Output the (x, y) coordinate of the center of the cell containing the given text.  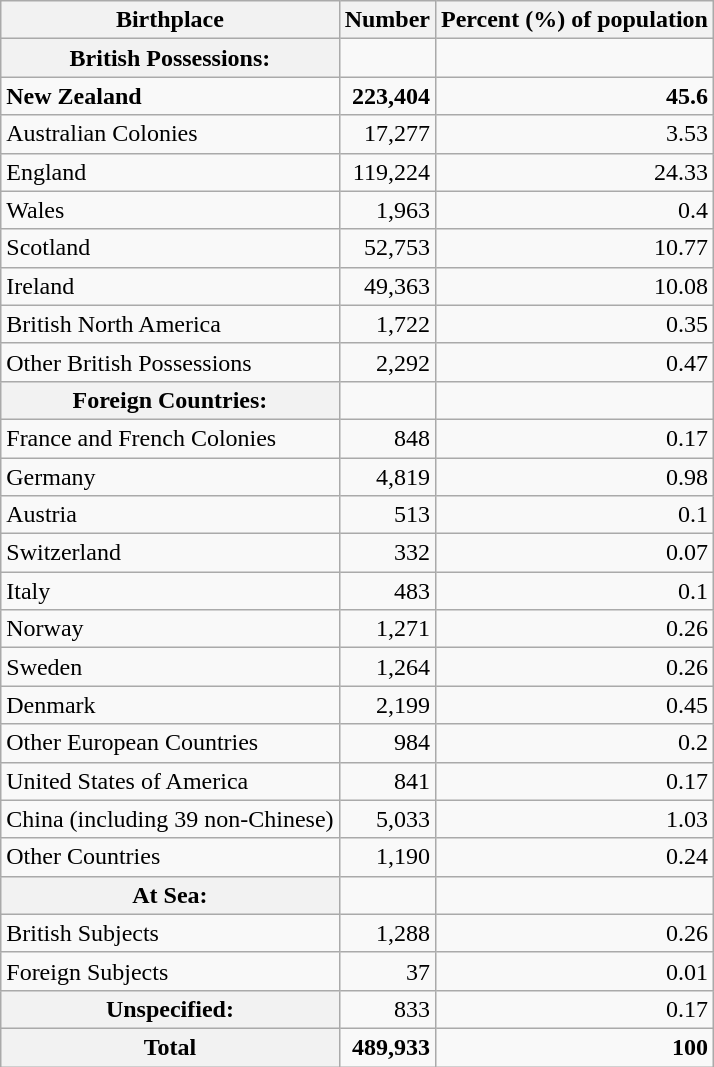
Switzerland (170, 553)
Other British Possessions (170, 362)
Germany (170, 477)
Scotland (170, 248)
45.6 (574, 96)
1,722 (387, 324)
513 (387, 515)
British Possessions: (170, 58)
483 (387, 591)
0.07 (574, 553)
841 (387, 781)
52,753 (387, 248)
1,271 (387, 629)
Wales (170, 210)
British Subjects (170, 933)
37 (387, 971)
24.33 (574, 172)
British North America (170, 324)
1,288 (387, 933)
Other European Countries (170, 743)
3.53 (574, 134)
Norway (170, 629)
Birthplace (170, 20)
4,819 (387, 477)
984 (387, 743)
Austria (170, 515)
332 (387, 553)
Foreign Countries: (170, 400)
Denmark (170, 705)
Total (170, 1047)
0.4 (574, 210)
France and French Colonies (170, 438)
49,363 (387, 286)
At Sea: (170, 895)
Foreign Subjects (170, 971)
0.45 (574, 705)
Ireland (170, 286)
1,963 (387, 210)
United States of America (170, 781)
100 (574, 1047)
Sweden (170, 667)
489,933 (387, 1047)
1.03 (574, 819)
Other Countries (170, 857)
Unspecified: (170, 1009)
0.24 (574, 857)
10.77 (574, 248)
England (170, 172)
0.01 (574, 971)
2,292 (387, 362)
1,264 (387, 667)
0.2 (574, 743)
0.35 (574, 324)
223,404 (387, 96)
119,224 (387, 172)
0.47 (574, 362)
5,033 (387, 819)
China (including 39 non-Chinese) (170, 819)
Number (387, 20)
10.08 (574, 286)
Percent (%) of population (574, 20)
17,277 (387, 134)
833 (387, 1009)
0.98 (574, 477)
Italy (170, 591)
848 (387, 438)
Australian Colonies (170, 134)
2,199 (387, 705)
1,190 (387, 857)
New Zealand (170, 96)
